Output the [x, y] coordinate of the center of the cell containing the given text.  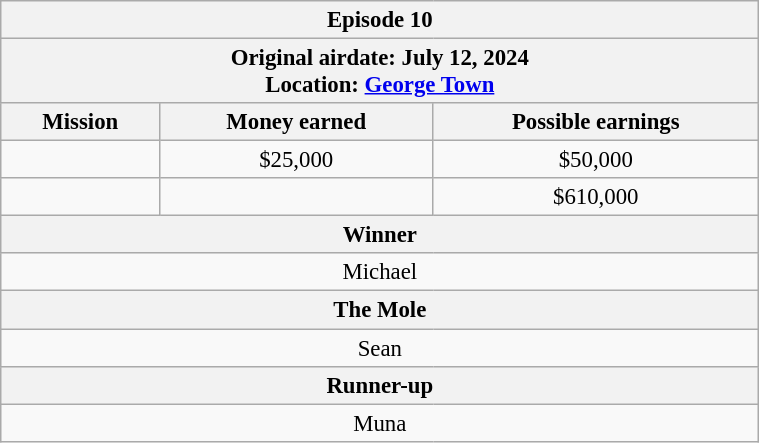
Episode 10 [380, 20]
$25,000 [296, 160]
$610,000 [596, 197]
Sean [380, 347]
Runner-up [380, 385]
Money earned [296, 122]
Michael [380, 272]
Muna [380, 423]
The Mole [380, 310]
Original airdate: July 12, 2024Location: George Town [380, 70]
Winner [380, 235]
Possible earnings [596, 122]
Mission [80, 122]
$50,000 [596, 160]
